Pinpoint the cell where the given text exists, returning its (X, Y) midpoint coordinate. 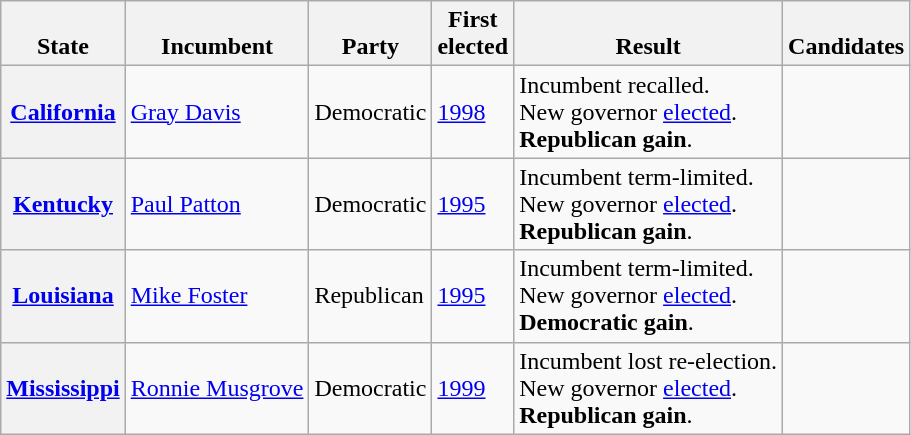
Mike Foster (217, 296)
California (63, 112)
Party (370, 34)
Firstelected (473, 34)
State (63, 34)
Candidates (846, 34)
Incumbent recalled.New governor elected.Republican gain. (648, 112)
1998 (473, 112)
Incumbent term-limited.New governor elected.Democratic gain. (648, 296)
Incumbent (217, 34)
Republican (370, 296)
Ronnie Musgrove (217, 388)
Kentucky (63, 204)
1999 (473, 388)
Paul Patton (217, 204)
Incumbent lost re-election.New governor elected.Republican gain. (648, 388)
Gray Davis (217, 112)
Result (648, 34)
Louisiana (63, 296)
Mississippi (63, 388)
Incumbent term-limited.New governor elected.Republican gain. (648, 204)
